Provide the (x, y) coordinate of the cell's center where the given text is located.  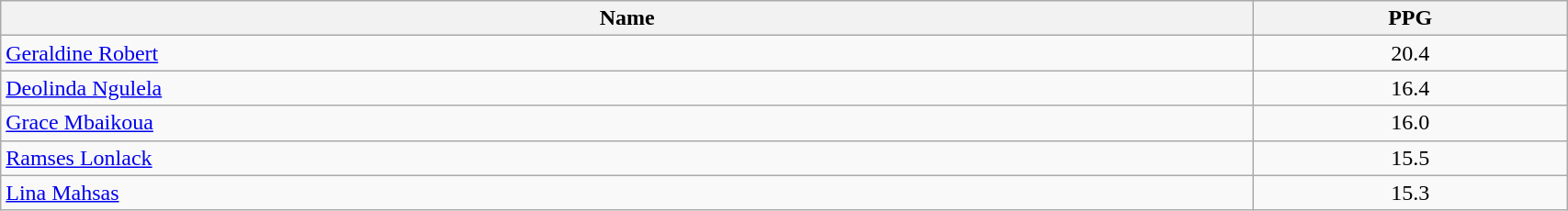
Lina Mahsas (627, 193)
Name (627, 18)
16.4 (1411, 88)
15.5 (1411, 158)
Grace Mbaikoua (627, 123)
Geraldine Robert (627, 53)
20.4 (1411, 53)
Deolinda Ngulela (627, 88)
Ramses Lonlack (627, 158)
15.3 (1411, 193)
PPG (1411, 18)
16.0 (1411, 123)
